Find where the given text appears and provide that cell's center as [X, Y] coordinate. 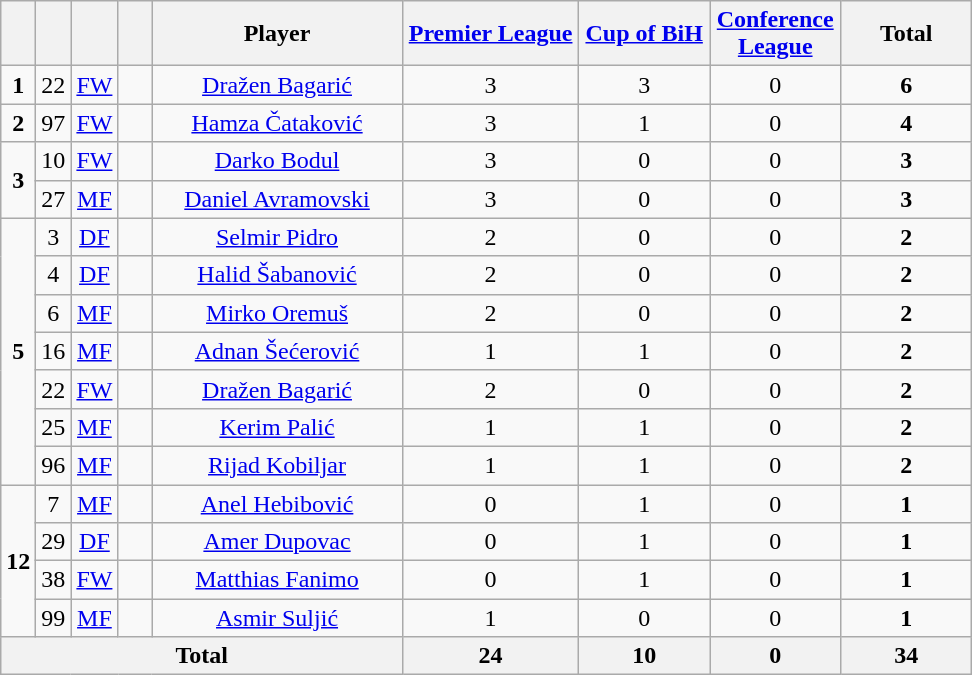
Asmir Suljić [278, 618]
Rijad Kobiljar [278, 465]
Matthias Fanimo [278, 580]
5 [18, 351]
Adnan Šećerović [278, 351]
Hamza Čataković [278, 123]
Premier League [491, 34]
34 [906, 656]
Kerim Palić [278, 427]
25 [54, 427]
24 [491, 656]
Anel Hebibović [278, 503]
38 [54, 580]
Amer Dupovac [278, 542]
12 [18, 560]
7 [54, 503]
Daniel Avramovski [278, 199]
96 [54, 465]
97 [54, 123]
29 [54, 542]
Cup of BiH [644, 34]
Conference League [776, 34]
Mirko Oremuš [278, 313]
Darko Bodul [278, 161]
Selmir Pidro [278, 237]
Halid Šabanović [278, 275]
16 [54, 351]
99 [54, 618]
27 [54, 199]
Player [278, 34]
